Return the (X, Y) coordinate for the center point of the cell that contains the specified text.  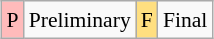
Preliminary (80, 20)
Final (186, 20)
F (147, 20)
P (13, 20)
